Determine the (x, y) coordinate at the center of the cell enclosing the given text.  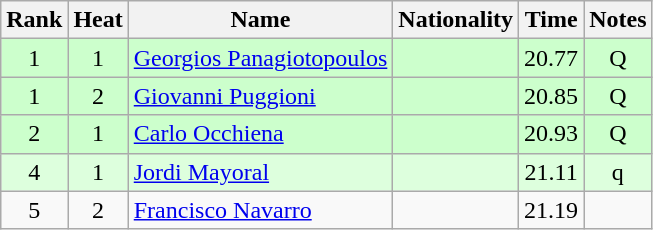
Giovanni Puggioni (260, 96)
5 (34, 210)
Carlo Occhiena (260, 134)
Jordi Mayoral (260, 172)
Notes (618, 20)
Time (552, 20)
20.85 (552, 96)
Name (260, 20)
Rank (34, 20)
21.19 (552, 210)
q (618, 172)
Georgios Panagiotopoulos (260, 58)
21.11 (552, 172)
4 (34, 172)
20.77 (552, 58)
Heat (98, 20)
20.93 (552, 134)
Nationality (456, 20)
Francisco Navarro (260, 210)
